Return the [x, y] coordinate for the center point of the cell that contains the specified text.  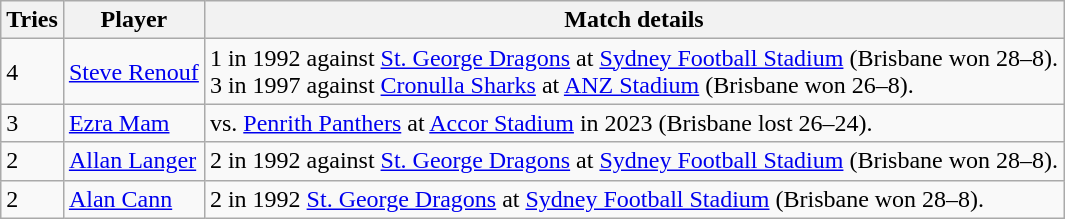
vs. Penrith Panthers at Accor Stadium in 2023 (Brisbane lost 26–24). [634, 123]
Allan Langer [134, 161]
Steve Renouf [134, 72]
Player [134, 20]
Tries [32, 20]
2 in 1992 St. George Dragons at Sydney Football Stadium (Brisbane won 28–8). [634, 199]
Ezra Mam [134, 123]
Match details [634, 20]
Alan Cann [134, 199]
2 in 1992 against St. George Dragons at Sydney Football Stadium (Brisbane won 28–8). [634, 161]
3 [32, 123]
4 [32, 72]
